Search for the cell housing the specified text and yield its [X, Y] center coordinate. 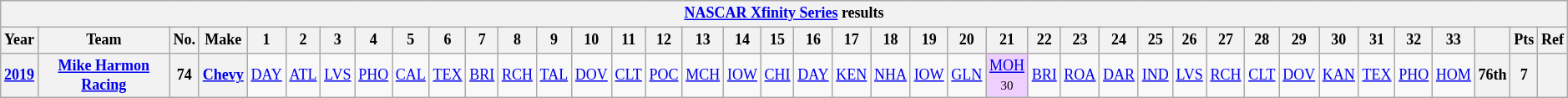
11 [628, 40]
ROA [1080, 75]
23 [1080, 40]
Mike Harmon Racing [104, 75]
17 [852, 40]
28 [1262, 40]
Ref [1553, 40]
TAL [554, 75]
22 [1044, 40]
15 [777, 40]
33 [1454, 40]
74 [184, 75]
IND [1156, 75]
10 [591, 40]
POC [664, 75]
2 [303, 40]
30 [1339, 40]
16 [813, 40]
KEN [852, 75]
2019 [20, 75]
14 [743, 40]
76th [1493, 75]
9 [554, 40]
19 [928, 40]
ATL [303, 75]
Chevy [223, 75]
32 [1414, 40]
1 [266, 40]
24 [1119, 40]
Team [104, 40]
NASCAR Xfinity Series results [784, 13]
20 [967, 40]
6 [448, 40]
27 [1226, 40]
8 [518, 40]
NHA [891, 75]
CHI [777, 75]
Pts [1525, 40]
4 [374, 40]
25 [1156, 40]
GLN [967, 75]
MCH [703, 75]
Make [223, 40]
29 [1299, 40]
3 [337, 40]
26 [1189, 40]
No. [184, 40]
HOM [1454, 75]
12 [664, 40]
21 [1007, 40]
Year [20, 40]
13 [703, 40]
18 [891, 40]
KAN [1339, 75]
31 [1377, 40]
MOH30 [1007, 75]
5 [411, 40]
CAL [411, 75]
DAR [1119, 75]
